Find where the given text appears and provide that cell's center as (x, y) coordinate. 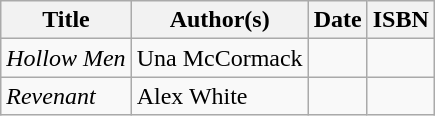
Revenant (66, 96)
Hollow Men (66, 58)
Author(s) (220, 20)
Title (66, 20)
ISBN (400, 20)
Una McCormack (220, 58)
Date (338, 20)
Alex White (220, 96)
